Scan for the cell matching the given text and deliver its [x, y] coordinate at center. 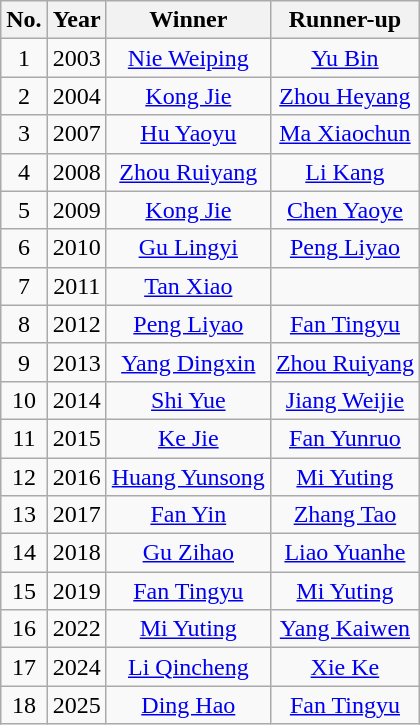
Zhou Heyang [344, 96]
11 [24, 438]
2017 [76, 515]
8 [24, 324]
6 [24, 248]
2016 [76, 477]
4 [24, 172]
Fan Yin [188, 515]
12 [24, 477]
7 [24, 286]
Yang Dingxin [188, 362]
Fan Yunruo [344, 438]
15 [24, 591]
Winner [188, 20]
Shi Yue [188, 400]
9 [24, 362]
Ke Jie [188, 438]
10 [24, 400]
2003 [76, 58]
Ma Xiaochun [344, 134]
Zhang Tao [344, 515]
3 [24, 134]
2014 [76, 400]
1 [24, 58]
2022 [76, 629]
Hu Yaoyu [188, 134]
Liao Yuanhe [344, 553]
2015 [76, 438]
2010 [76, 248]
14 [24, 553]
13 [24, 515]
Gu Zihao [188, 553]
Li Qincheng [188, 667]
18 [24, 705]
Jiang Weijie [344, 400]
2012 [76, 324]
Runner-up [344, 20]
Tan Xiao [188, 286]
16 [24, 629]
Nie Weiping [188, 58]
2011 [76, 286]
5 [24, 210]
Gu Lingyi [188, 248]
No. [24, 20]
2025 [76, 705]
2018 [76, 553]
2004 [76, 96]
2019 [76, 591]
2009 [76, 210]
Li Kang [344, 172]
2024 [76, 667]
2008 [76, 172]
Xie Ke [344, 667]
17 [24, 667]
2 [24, 96]
2007 [76, 134]
Yu Bin [344, 58]
Year [76, 20]
Yang Kaiwen [344, 629]
Ding Hao [188, 705]
Chen Yaoye [344, 210]
Huang Yunsong [188, 477]
2013 [76, 362]
